Identify which cell holds the provided text, then report its [x, y] central coordinate. 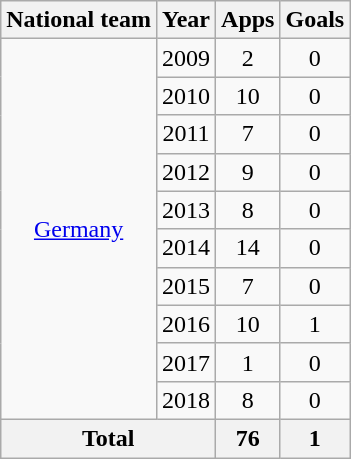
2016 [186, 324]
2009 [186, 58]
Total [108, 438]
National team [79, 20]
76 [248, 438]
2 [248, 58]
2011 [186, 134]
Apps [248, 20]
2015 [186, 286]
Germany [79, 230]
2010 [186, 96]
2014 [186, 248]
Year [186, 20]
2018 [186, 400]
9 [248, 172]
14 [248, 248]
2012 [186, 172]
2013 [186, 210]
2017 [186, 362]
Goals [315, 20]
